Return (X, Y) of the center of cell containing provided text 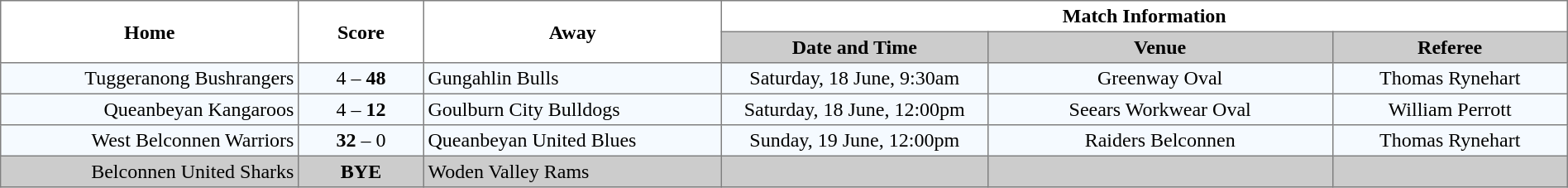
Woden Valley Rams (572, 171)
BYE (361, 171)
Match Information (1145, 17)
Raiders Belconnen (1159, 141)
Tuggeranong Bushrangers (150, 79)
Queanbeyan United Blues (572, 141)
Greenway Oval (1159, 79)
Venue (1159, 47)
Saturday, 18 June, 12:00pm (854, 109)
Score (361, 31)
West Belconnen Warriors (150, 141)
Referee (1450, 47)
Sunday, 19 June, 12:00pm (854, 141)
4 – 48 (361, 79)
Queanbeyan Kangaroos (150, 109)
Goulburn City Bulldogs (572, 109)
Saturday, 18 June, 9:30am (854, 79)
Seears Workwear Oval (1159, 109)
Home (150, 31)
4 – 12 (361, 109)
Belconnen United Sharks (150, 171)
32 – 0 (361, 141)
Date and Time (854, 47)
William Perrott (1450, 109)
Away (572, 31)
Gungahlin Bulls (572, 79)
